Scan for the cell matching the given text and deliver its [x, y] coordinate at center. 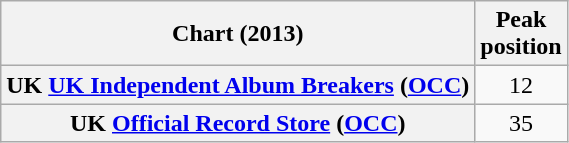
35 [521, 123]
Chart (2013) [238, 34]
Peakposition [521, 34]
UK Official Record Store (OCC) [238, 123]
UK UK Independent Album Breakers (OCC) [238, 85]
12 [521, 85]
